Determine the [x, y] coordinate at the center of the cell enclosing the given text.  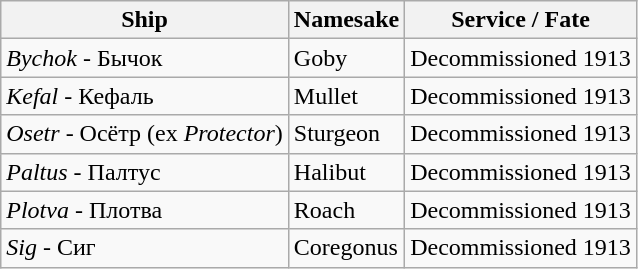
Ship [145, 20]
Kefal - Кефаль [145, 96]
Halibut [346, 172]
Bychok - Бычок [145, 58]
Roach [346, 210]
Coregonus [346, 248]
Namesake [346, 20]
Sturgeon [346, 134]
Service / Fate [521, 20]
Plotva - Плотва [145, 210]
Paltus - Палтус [145, 172]
Osetr - Осётр (ex Protector) [145, 134]
Goby [346, 58]
Sig - Сиг [145, 248]
Mullet [346, 96]
